Pinpoint the cell where the given text exists, returning its (X, Y) midpoint coordinate. 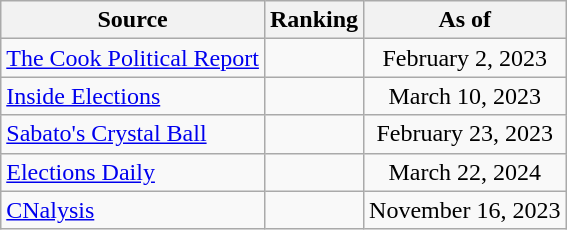
Elections Daily (133, 172)
Source (133, 20)
The Cook Political Report (133, 58)
CNalysis (133, 210)
March 22, 2024 (465, 172)
March 10, 2023 (465, 96)
As of (465, 20)
Sabato's Crystal Ball (133, 134)
November 16, 2023 (465, 210)
February 2, 2023 (465, 58)
Ranking (314, 20)
February 23, 2023 (465, 134)
Inside Elections (133, 96)
